Determine the (X, Y) coordinate at the center of the cell enclosing the given text.  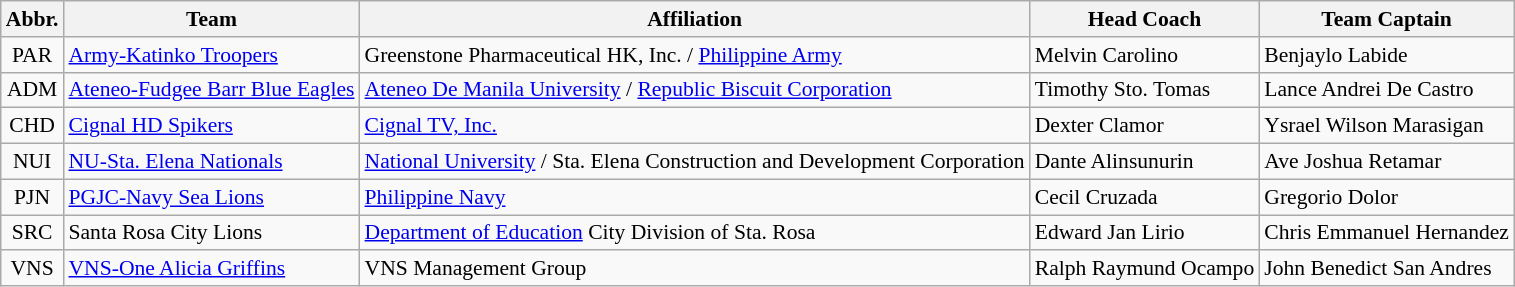
Army-Katinko Troopers (211, 55)
John Benedict San Andres (1386, 269)
Head Coach (1145, 19)
VNS (32, 269)
Ateneo De Manila University / Republic Biscuit Corporation (695, 90)
Cignal HD Spikers (211, 126)
ADM (32, 90)
Dexter Clamor (1145, 126)
CHD (32, 126)
PAR (32, 55)
SRC (32, 233)
Gregorio Dolor (1386, 197)
Dante Alinsunurin (1145, 162)
PGJC-Navy Sea Lions (211, 197)
Philippine Navy (695, 197)
Timothy Sto. Tomas (1145, 90)
Abbr. (32, 19)
Ateneo-Fudgee Barr Blue Eagles (211, 90)
Edward Jan Lirio (1145, 233)
VNS-One Alicia Griffins (211, 269)
Cecil Cruzada (1145, 197)
Melvin Carolino (1145, 55)
NUI (32, 162)
Team (211, 19)
Ave Joshua Retamar (1386, 162)
Greenstone Pharmaceutical HK, Inc. / Philippine Army (695, 55)
Ralph Raymund Ocampo (1145, 269)
Affiliation (695, 19)
Chris Emmanuel Hernandez (1386, 233)
Team Captain (1386, 19)
Cignal TV, Inc. (695, 126)
NU-Sta. Elena Nationals (211, 162)
Lance Andrei De Castro (1386, 90)
Ysrael Wilson Marasigan (1386, 126)
Benjaylo Labide (1386, 55)
Santa Rosa City Lions (211, 233)
National University / Sta. Elena Construction and Development Corporation (695, 162)
PJN (32, 197)
Department of Education City Division of Sta. Rosa (695, 233)
VNS Management Group (695, 269)
